For the text-containing cell, return its midpoint in [X, Y] coordinate format. 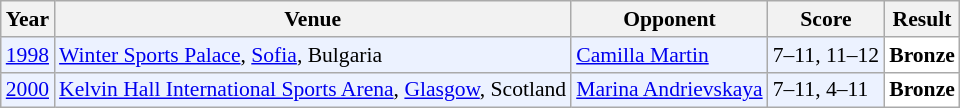
Kelvin Hall International Sports Arena, Glasgow, Scotland [312, 90]
Result [922, 19]
Venue [312, 19]
Year [28, 19]
7–11, 11–12 [826, 55]
Winter Sports Palace, Sofia, Bulgaria [312, 55]
Camilla Martin [670, 55]
Marina Andrievskaya [670, 90]
Opponent [670, 19]
7–11, 4–11 [826, 90]
2000 [28, 90]
Score [826, 19]
1998 [28, 55]
